Identify which cell holds the provided text, then report its (x, y) central coordinate. 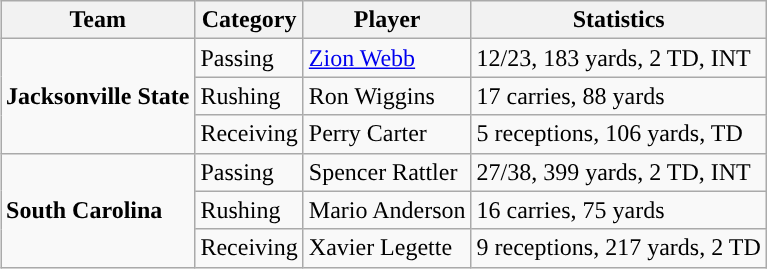
27/38, 399 yards, 2 TD, INT (618, 172)
Jacksonville State (98, 96)
Statistics (618, 20)
South Carolina (98, 210)
Spencer Rattler (387, 172)
5 receptions, 106 yards, TD (618, 134)
Mario Anderson (387, 210)
Zion Webb (387, 58)
Ron Wiggins (387, 96)
Perry Carter (387, 134)
Team (98, 20)
Player (387, 20)
Category (249, 20)
Xavier Legette (387, 248)
12/23, 183 yards, 2 TD, INT (618, 58)
9 receptions, 217 yards, 2 TD (618, 248)
16 carries, 75 yards (618, 210)
17 carries, 88 yards (618, 96)
